Extract the [x, y] coordinate from the center of the cell holding the provided text.  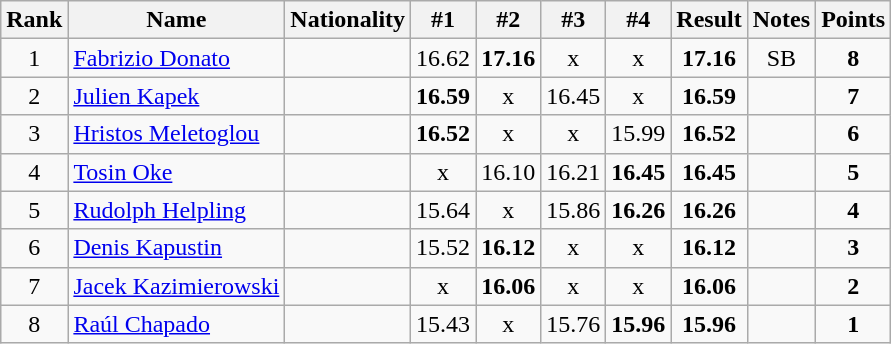
#2 [508, 20]
Points [854, 20]
#4 [638, 20]
15.64 [444, 210]
Nationality [348, 20]
Notes [781, 20]
15.99 [638, 134]
Raúl Chapado [176, 324]
16.62 [444, 58]
Rank [34, 20]
Denis Kapustin [176, 248]
#3 [574, 20]
#1 [444, 20]
Rudolph Helpling [176, 210]
16.10 [508, 172]
15.76 [574, 324]
Result [709, 20]
Hristos Meletoglou [176, 134]
Name [176, 20]
15.86 [574, 210]
SB [781, 58]
Jacek Kazimierowski [176, 286]
16.21 [574, 172]
Fabrizio Donato [176, 58]
15.43 [444, 324]
Tosin Oke [176, 172]
Julien Kapek [176, 96]
15.52 [444, 248]
